Output the [x, y] coordinate of the center of the cell containing the given text.  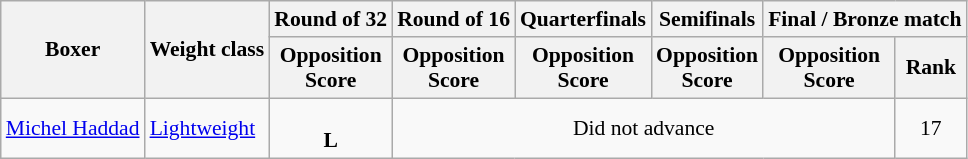
Quarterfinals [583, 19]
Did not advance [644, 128]
Final / Bronze match [864, 19]
Rank [930, 68]
Michel Haddad [73, 128]
Boxer [73, 50]
Weight class [208, 50]
L [330, 128]
Lightweight [208, 128]
Round of 32 [330, 19]
17 [930, 128]
Round of 16 [454, 19]
Semifinals [707, 19]
